Search for the cell housing the specified text and yield its [x, y] center coordinate. 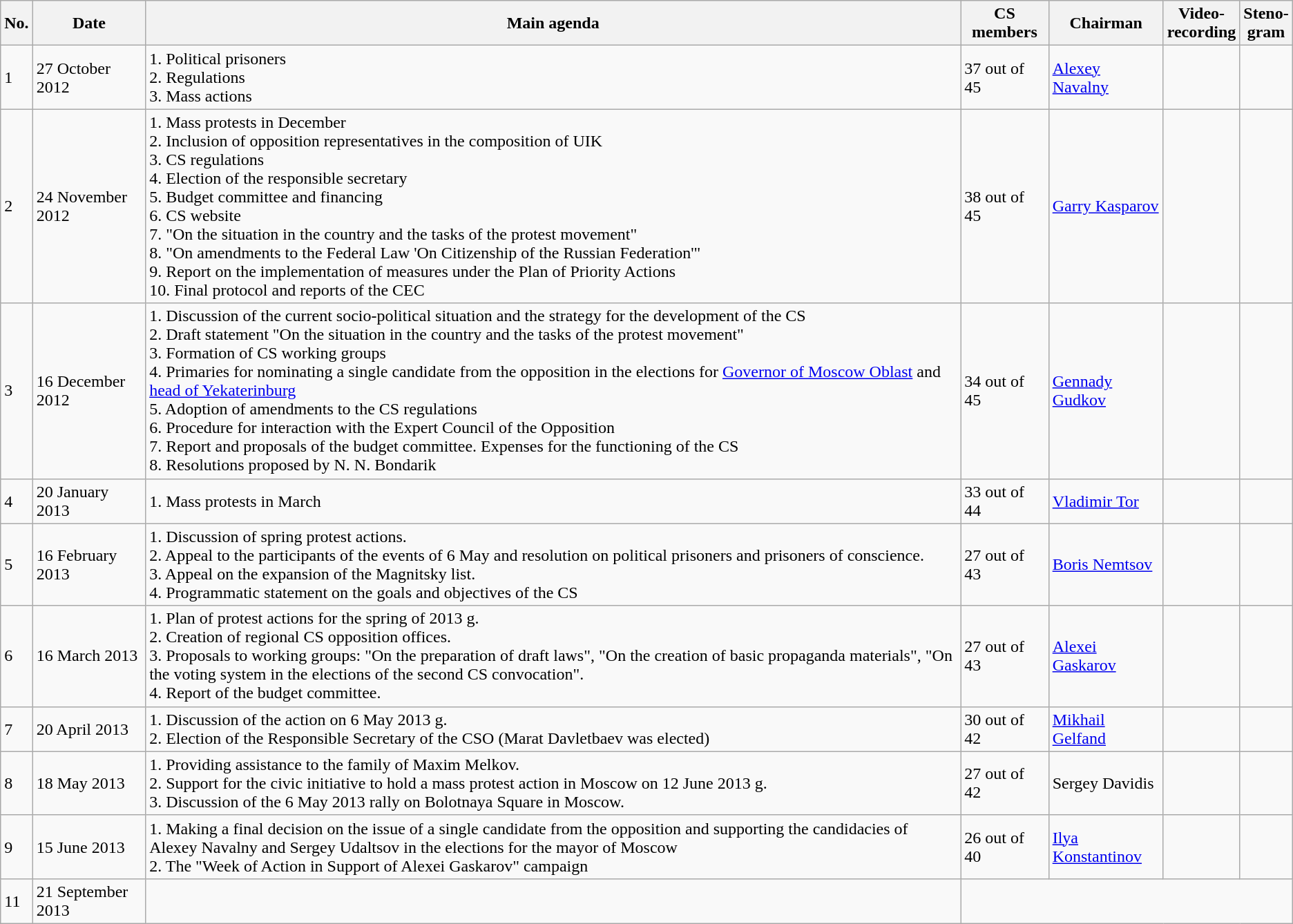
33 out of 44 [1004, 501]
Sergey Davidis [1106, 783]
Alexei Gaskarov [1106, 656]
16 December 2012 [89, 391]
20 April 2013 [89, 729]
24 November 2012 [89, 206]
Garry Kasparov [1106, 206]
18 May 2013 [89, 783]
Main agenda [553, 23]
No. [17, 23]
1 [17, 77]
20 January 2013 [89, 501]
Steno-gram [1266, 23]
4 [17, 501]
1. Mass protests in March [553, 501]
6 [17, 656]
Ilya Konstantinov [1106, 847]
5 [17, 565]
Vladimir Tor [1106, 501]
15 June 2013 [89, 847]
38 out of 45 [1004, 206]
30 out of 42 [1004, 729]
16 February 2013 [89, 565]
CS members [1004, 23]
26 out of 40 [1004, 847]
11 [17, 901]
Video-recording [1202, 23]
8 [17, 783]
37 out of 45 [1004, 77]
Mikhail Gelfand [1106, 729]
27 out of 42 [1004, 783]
2 [17, 206]
21 September 2013 [89, 901]
1. Discussion of the action on 6 May 2013 g.2. Election of the Responsible Secretary of the CSO (Marat Davletbaev was elected) [553, 729]
9 [17, 847]
27 October 2012 [89, 77]
7 [17, 729]
Gennady Gudkov [1106, 391]
Alexey Navalny [1106, 77]
Boris Nemtsov [1106, 565]
1. Political prisoners 2. Regulations 3. Mass actions [553, 77]
Chairman [1106, 23]
3 [17, 391]
16 March 2013 [89, 656]
34 out of 45 [1004, 391]
Date [89, 23]
